For the text-containing cell, return its midpoint in (x, y) coordinate format. 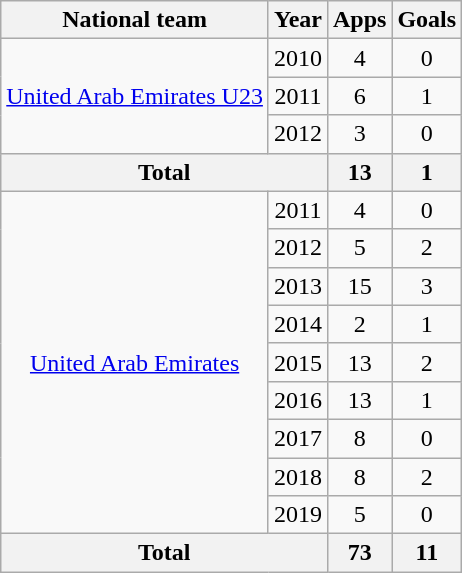
National team (135, 20)
United Arab Emirates (135, 362)
Goals (427, 20)
2017 (298, 438)
Year (298, 20)
2016 (298, 400)
11 (427, 553)
73 (359, 553)
2015 (298, 362)
2018 (298, 477)
Apps (359, 20)
2019 (298, 515)
2010 (298, 58)
United Arab Emirates U23 (135, 96)
2014 (298, 324)
2013 (298, 286)
15 (359, 286)
6 (359, 96)
